From the cell containing the given text, extract its center point as [X, Y] coordinate. 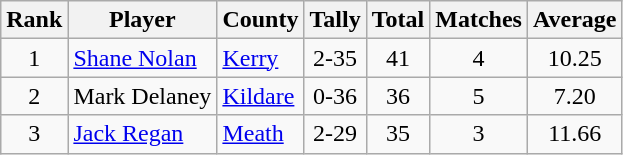
Tally [335, 20]
Shane Nolan [142, 58]
Mark Delaney [142, 96]
County [260, 20]
2 [34, 96]
11.66 [574, 134]
35 [398, 134]
41 [398, 58]
5 [479, 96]
10.25 [574, 58]
Meath [260, 134]
Player [142, 20]
Average [574, 20]
1 [34, 58]
Total [398, 20]
2-35 [335, 58]
Jack Regan [142, 134]
Matches [479, 20]
0-36 [335, 96]
Rank [34, 20]
7.20 [574, 96]
Kerry [260, 58]
Kildare [260, 96]
4 [479, 58]
36 [398, 96]
2-29 [335, 134]
